Search for the cell housing the specified text and yield its (x, y) center coordinate. 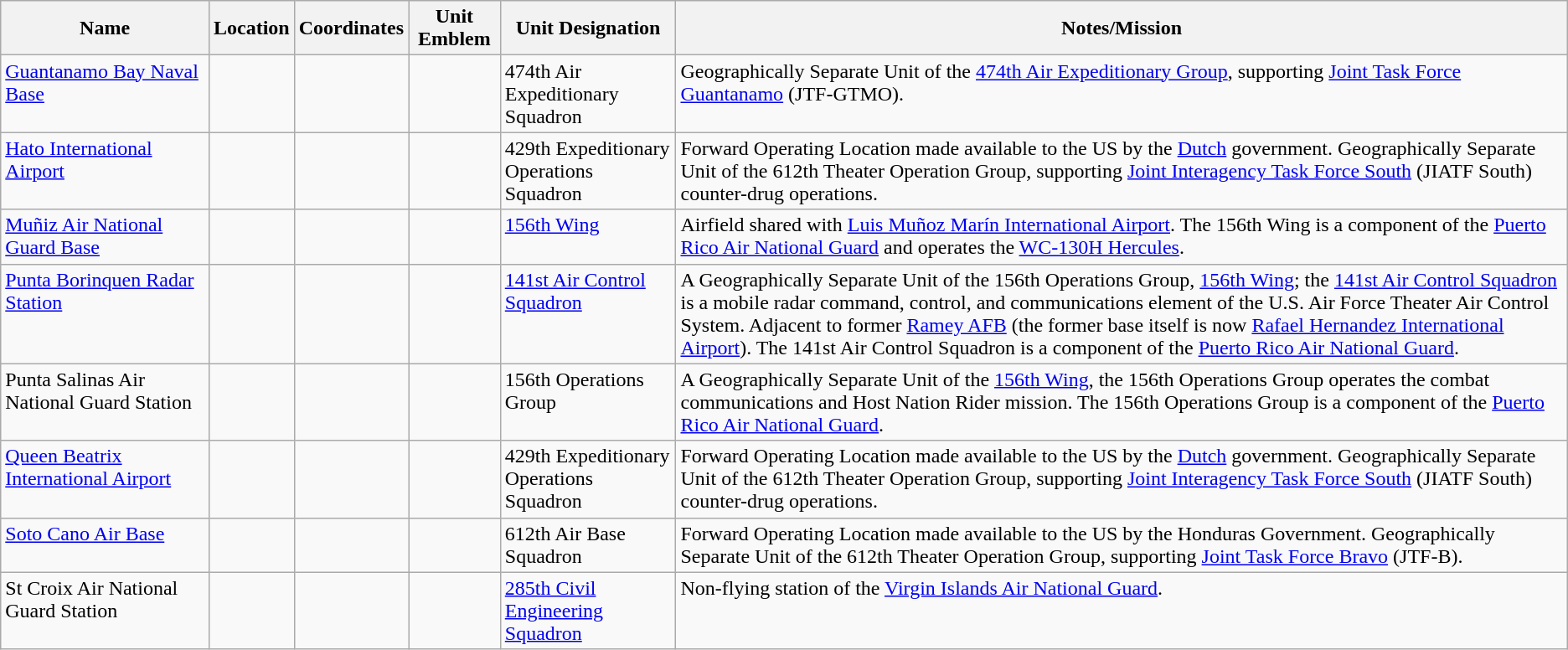
Unit Emblem (455, 28)
612th Air Base Squadron (588, 544)
Punta Salinas Air National Guard Station (106, 402)
Unit Designation (588, 28)
Location (251, 28)
156th Operations Group (588, 402)
285th Civil Engineering Squadron (588, 611)
Coordinates (351, 28)
Queen Beatrix International Airport (106, 479)
Soto Cano Air Base (106, 544)
Notes/Mission (1122, 28)
Guantanamo Bay Naval Base (106, 94)
474th Air Expeditionary Squadron (588, 94)
Hato International Airport (106, 171)
Punta Borinquen Radar Station (106, 313)
156th Wing (588, 236)
Muñiz Air National Guard Base (106, 236)
St Croix Air National Guard Station (106, 611)
Non-flying station of the Virgin Islands Air National Guard. (1122, 611)
Name (106, 28)
Geographically Separate Unit of the 474th Air Expeditionary Group, supporting Joint Task Force Guantanamo (JTF-GTMO). (1122, 94)
141st Air Control Squadron (588, 313)
